Find where the given text appears and provide that cell's center as [x, y] coordinate. 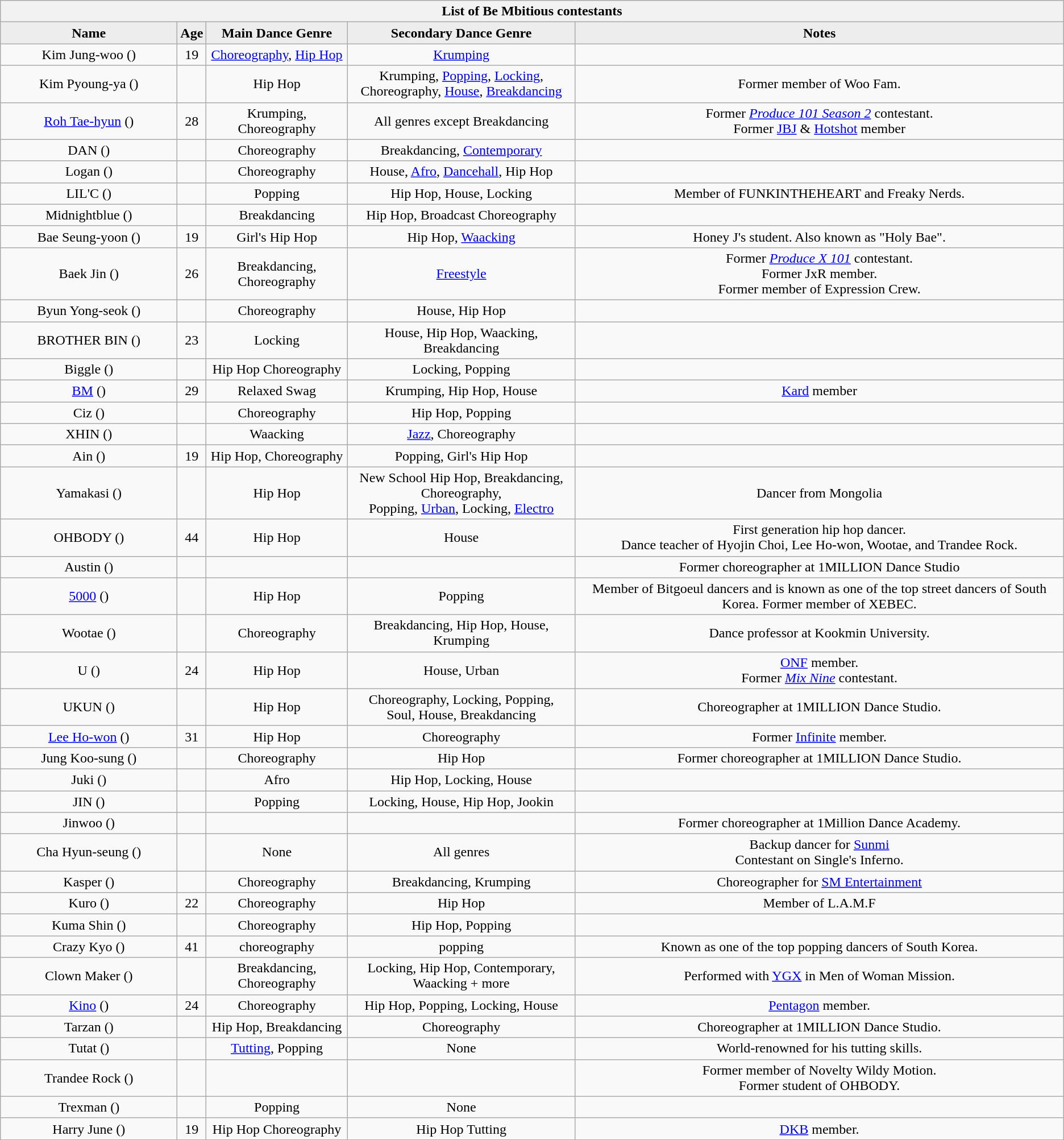
DKB member. [820, 1129]
Dancer from Mongolia [820, 493]
Yamakasi () [89, 493]
Hip Hop, Locking, House [462, 780]
Jung Koo-sung () [89, 758]
choreography [277, 947]
Crazy Kyo () [89, 947]
Former choreographer at 1MILLION Dance Studio. [820, 758]
Kino () [89, 1005]
OHBODY () [89, 538]
Kim Jung-woo () [89, 55]
Cha Hyun-seung () [89, 853]
House [462, 538]
22 [192, 903]
Jinwoo () [89, 823]
Performed with YGX in Men of Woman Mission. [820, 976]
Waacking [277, 434]
LIL'C () [89, 193]
Tarzan () [89, 1027]
Kuro () [89, 903]
House, Urban [462, 670]
Member of L.A.M.F [820, 903]
Midnightblue () [89, 215]
Juki () [89, 780]
Popping, Girl's Hip Hop [462, 456]
Roh Tae-hyun () [89, 121]
Choreography, Hip Hop [277, 55]
All genres except Breakdancing [462, 121]
31 [192, 736]
Krumping, Popping, Locking, Choreography, House, Breakdancing [462, 84]
Member of FUNKINTHEHEART and Freaky Nerds. [820, 193]
Tutting, Popping [277, 1048]
Jazz, Choreography [462, 434]
Krumping, Hip Hop, House [462, 391]
DAN () [89, 150]
Locking, Hip Hop, Contemporary, Waacking + more [462, 976]
Former member of Woo Fam. [820, 84]
List of Be Mbitious contestants [532, 11]
Former choreographer at 1Million Dance Academy. [820, 823]
All genres [462, 853]
House, Hip Hop, Waacking, Breakdancing [462, 340]
Trexman () [89, 1107]
Breakdancing, Contemporary [462, 150]
Name [89, 33]
Main Dance Genre [277, 33]
Pentagon member. [820, 1005]
Austin () [89, 567]
XHIN () [89, 434]
Former Produce 101 Season 2 contestant.Former JBJ & Hotshot member [820, 121]
Locking, House, Hip Hop, Jookin [462, 801]
Bae Seung-yoon () [89, 237]
Relaxed Swag [277, 391]
Kard member [820, 391]
Dance professor at Kookmin University. [820, 633]
Breakdancing, Hip Hop, House, Krumping [462, 633]
Tutat () [89, 1048]
Trandee Rock () [89, 1078]
29 [192, 391]
Breakdancing [277, 215]
Former choreographer at 1MILLION Dance Studio [820, 567]
Krumping, Choreography [277, 121]
House, Afro, Dancehall, Hip Hop [462, 172]
ONF member.Former Mix Nine contestant. [820, 670]
5000 () [89, 596]
Ain () [89, 456]
UKUN () [89, 707]
Hip Hop, Choreography [277, 456]
Locking [277, 340]
Krumping [462, 55]
28 [192, 121]
Choreography, Locking, Popping, Soul, House, Breakdancing [462, 707]
Logan () [89, 172]
Former Infinite member. [820, 736]
BM () [89, 391]
Hip Hop, Waacking [462, 237]
House, Hip Hop [462, 310]
U () [89, 670]
Hip Hop, Popping, Locking, House [462, 1005]
Baek Jin () [89, 273]
41 [192, 947]
Hip Hop, House, Locking [462, 193]
Locking, Popping [462, 370]
Clown Maker () [89, 976]
Kim Pyoung-ya () [89, 84]
44 [192, 538]
First generation hip hop dancer.Dance teacher of Hyojin Choi, Lee Ho-won, Wootae, and Trandee Rock. [820, 538]
Byun Yong-seok () [89, 310]
JIN () [89, 801]
Former member of Novelty Wildy Motion.Former student of OHBODY. [820, 1078]
Breakdancing, Krumping [462, 882]
Choreographer for SM Entertainment [820, 882]
Notes [820, 33]
BROTHER BIN () [89, 340]
Hip Hop, Breakdancing [277, 1027]
Hip Hop, Broadcast Choreography [462, 215]
23 [192, 340]
Honey J's student. Also known as "Holy Bae". [820, 237]
Biggle () [89, 370]
Known as one of the top popping dancers of South Korea. [820, 947]
New School Hip Hop, Breakdancing, Choreography, Popping, Urban, Locking, Electro [462, 493]
Secondary Dance Genre [462, 33]
Ciz () [89, 413]
Backup dancer for SunmiContestant on Single's Inferno. [820, 853]
Afro [277, 780]
Freestyle [462, 273]
World-renowned for his tutting skills. [820, 1048]
26 [192, 273]
Kuma Shin () [89, 925]
popping [462, 947]
Kasper () [89, 882]
Wootae () [89, 633]
Hip Hop Tutting [462, 1129]
Lee Ho-won () [89, 736]
Girl's Hip Hop [277, 237]
Harry June () [89, 1129]
Member of Bitgoeul dancers and is known as one of the top street dancers of South Korea. Former member of XEBEC. [820, 596]
Age [192, 33]
Former Produce X 101 contestant.Former JxR member.Former member of Expression Crew. [820, 273]
